Detect which cell encompasses the target text, then output its (X, Y) center coordinate. 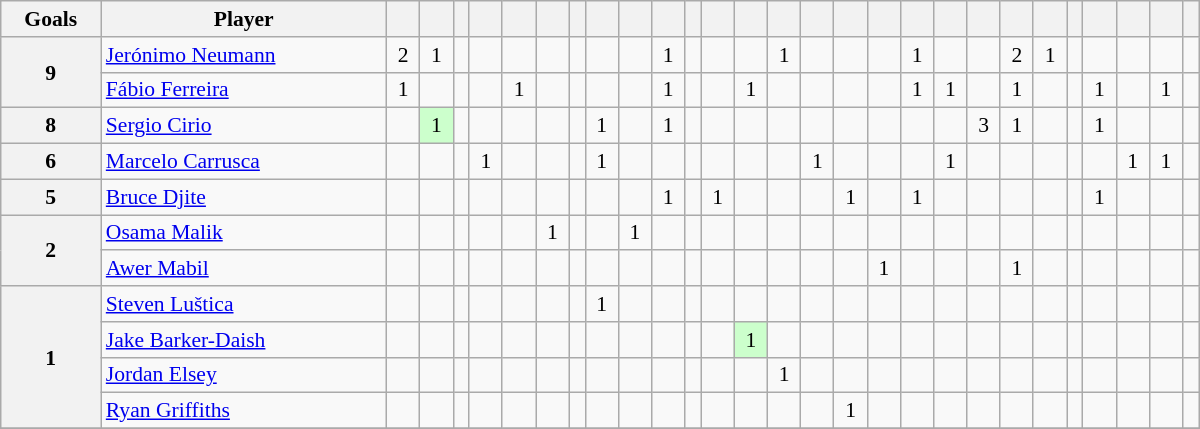
Osama Malik (244, 233)
Fábio Ferreira (244, 90)
Awer Mabil (244, 269)
6 (51, 162)
Sergio Cirio (244, 126)
Ryan Griffiths (244, 411)
8 (51, 126)
Jordan Elsey (244, 375)
9 (51, 72)
Bruce Djite (244, 197)
3 (984, 126)
Player (244, 19)
Marcelo Carrusca (244, 162)
Jerónimo Neumann (244, 55)
5 (51, 197)
Goals (51, 19)
Jake Barker-Daish (244, 340)
Steven Luštica (244, 304)
